From the cell containing the given text, extract its center point as (x, y) coordinate. 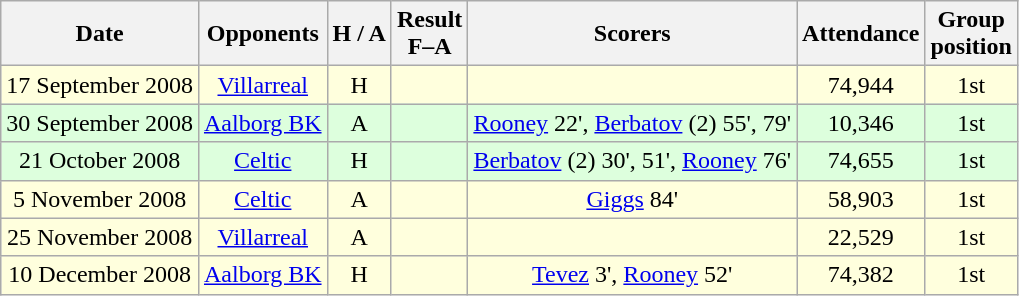
21 October 2008 (100, 161)
74,944 (861, 85)
Date (100, 34)
Berbatov (2) 30', 51', Rooney 76' (632, 161)
H / A (359, 34)
30 September 2008 (100, 123)
Rooney 22', Berbatov (2) 55', 79' (632, 123)
17 September 2008 (100, 85)
Scorers (632, 34)
5 November 2008 (100, 199)
ResultF–A (429, 34)
22,529 (861, 237)
10 December 2008 (100, 275)
Groupposition (971, 34)
Opponents (262, 34)
10,346 (861, 123)
74,655 (861, 161)
25 November 2008 (100, 237)
Tevez 3', Rooney 52' (632, 275)
58,903 (861, 199)
Giggs 84' (632, 199)
Attendance (861, 34)
74,382 (861, 275)
